Determine the [X, Y] coordinate at the center of the cell enclosing the given text.  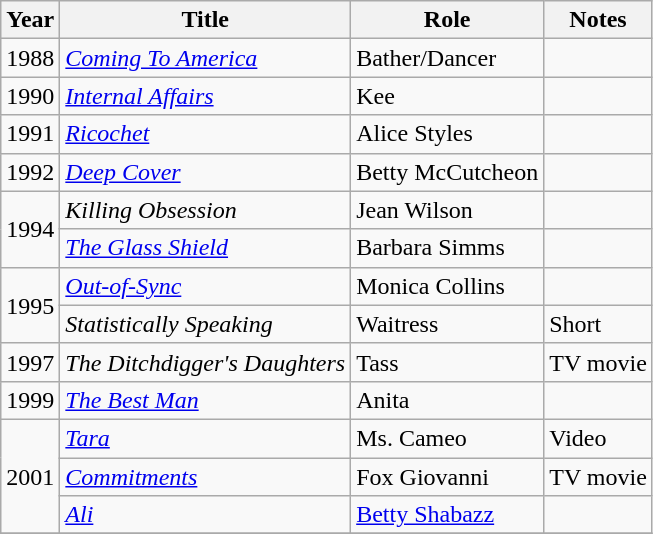
Alice Styles [448, 134]
1992 [30, 172]
2001 [30, 476]
Betty Shabazz [448, 515]
Internal Affairs [206, 96]
Killing Obsession [206, 210]
Monica Collins [448, 286]
Short [598, 324]
Out-of-Sync [206, 286]
Tass [448, 362]
Waitress [448, 324]
Jean Wilson [448, 210]
1999 [30, 400]
Role [448, 20]
Title [206, 20]
Notes [598, 20]
Year [30, 20]
The Ditchdigger's Daughters [206, 362]
1994 [30, 229]
1988 [30, 58]
Ricochet [206, 134]
Fox Giovanni [448, 477]
Tara [206, 438]
Commitments [206, 477]
1991 [30, 134]
Betty McCutcheon [448, 172]
Ali [206, 515]
1995 [30, 305]
Bather/Dancer [448, 58]
Video [598, 438]
Coming To America [206, 58]
Deep Cover [206, 172]
Ms. Cameo [448, 438]
1997 [30, 362]
Barbara Simms [448, 248]
Anita [448, 400]
The Best Man [206, 400]
1990 [30, 96]
Statistically Speaking [206, 324]
Kee [448, 96]
The Glass Shield [206, 248]
